Locate the cell with the specified text and output its (X, Y) center coordinate. 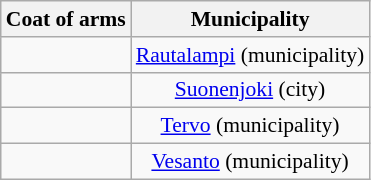
Rautalampi (municipality) (250, 55)
Coat of arms (66, 19)
Vesanto (municipality) (250, 162)
Tervo (municipality) (250, 126)
Suonenjoki (city) (250, 90)
Municipality (250, 19)
